Capture the cell that displays the provided text and extract its [X, Y] central coordinate. 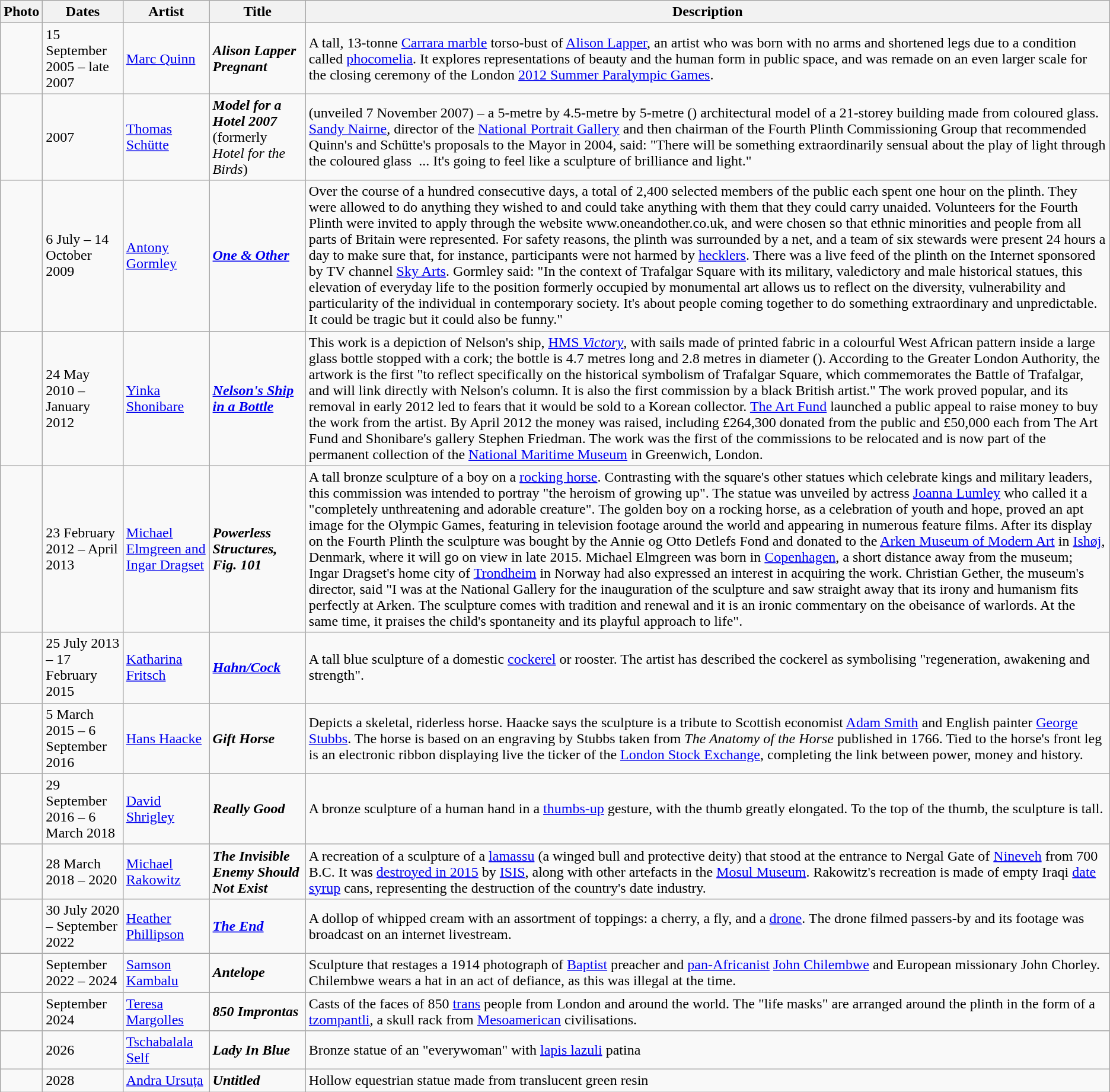
September 2024 [83, 1011]
Title [257, 12]
Marc Quinn [166, 58]
Artist [166, 12]
5 March 2015 – 6 September 2016 [83, 738]
Hans Haacke [166, 738]
Hahn/Cock [257, 668]
Description [707, 12]
Michael Rakowitz [166, 871]
Antelope [257, 973]
25 July 2013 – 17 February 2015 [83, 668]
Powerless Structures, Fig. 101 [257, 549]
Yinka Shonibare [166, 399]
Lady In Blue [257, 1050]
2026 [83, 1050]
Heather Phillipson [166, 926]
Hollow equestrian statue made from translucent green resin [707, 1081]
6 July – 14 October 2009 [83, 256]
Alison Lapper Pregnant [257, 58]
23 February 2012 – April 2013 [83, 549]
Andra Ursuța [166, 1081]
Model for a Hotel 2007 (formerly Hotel for the Birds) [257, 137]
Teresa Margolles [166, 1011]
Bronze statue of an "everywoman" with lapis lazuli patina [707, 1050]
29 September 2016 – 6 March 2018 [83, 809]
2028 [83, 1081]
2007 [83, 137]
Untitled [257, 1081]
A tall blue sculpture of a domestic cockerel or rooster. The artist has described the cockerel as symbolising "regeneration, awakening and strength". [707, 668]
24 May 2010 – January 2012 [83, 399]
One & Other [257, 256]
850 Improntas [257, 1011]
Photo [21, 12]
David Shrigley [166, 809]
Really Good [257, 809]
Dates [83, 12]
A bronze sculpture of a human hand in a thumbs-up gesture, with the thumb greatly elongated. To the top of the thumb, the sculpture is tall. [707, 809]
Thomas Schütte [166, 137]
The End [257, 926]
Gift Horse [257, 738]
September 2022 – 2024 [83, 973]
Katharina Fritsch [166, 668]
Antony Gormley [166, 256]
28 March 2018 – 2020 [83, 871]
Tschabalala Self [166, 1050]
Nelson's Ship in a Bottle [257, 399]
Samson Kambalu [166, 973]
The Invisible Enemy Should Not Exist [257, 871]
15 September 2005 – late 2007 [83, 58]
30 July 2020 – September 2022 [83, 926]
Michael Elmgreen and Ingar Dragset [166, 549]
